Determine the [x, y] coordinate at the center of the cell enclosing the given text.  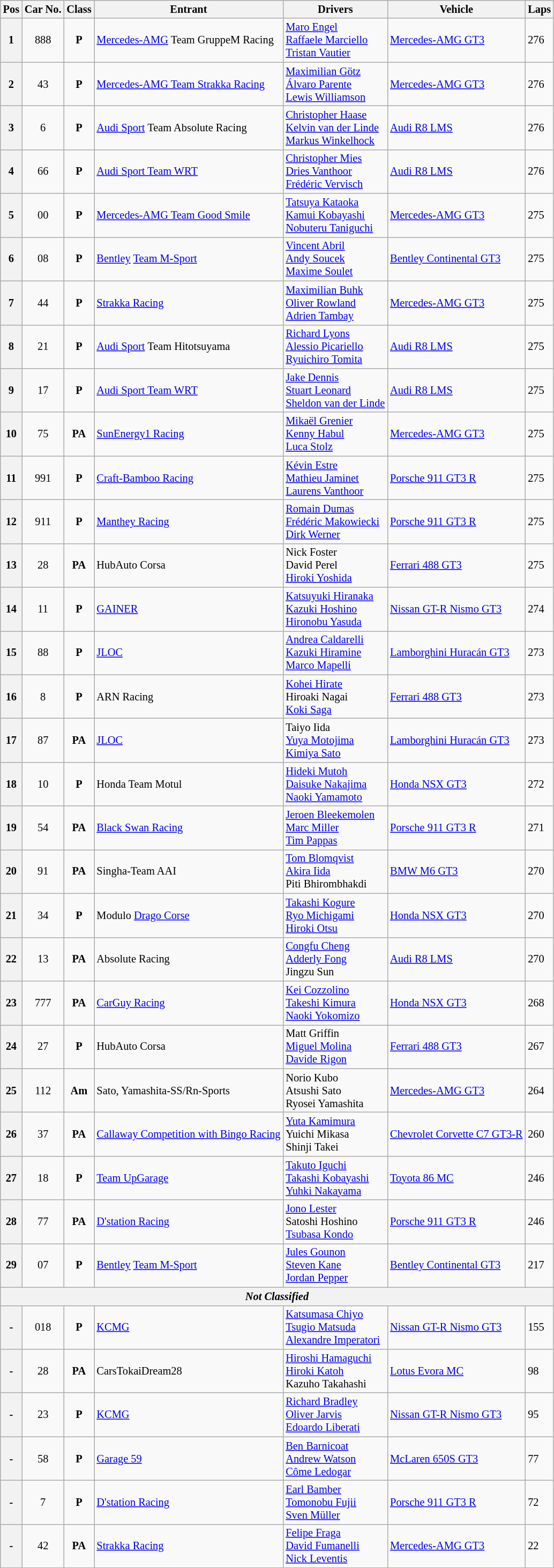
Car No. [43, 9]
Jeroen Bleekemolen Marc Miller Tim Pappas [335, 828]
Tom Blomqvist Akira Iida Piti Bhirombhakdi [335, 871]
Team UpGarage [189, 1178]
Mercedes-AMG Team GruppeM Racing [189, 40]
1 [11, 40]
Mercedes-AMG Team Good Smile [189, 215]
26 [11, 1134]
42 [43, 1546]
5 [11, 215]
ARN Racing [189, 697]
Kévin Estre Mathieu Jaminet Laurens Vanthoor [335, 478]
20 [11, 871]
12 [11, 521]
Entrant [189, 9]
Earl Bamber Tomonobu Fujii Sven Müller [335, 1502]
Mercedes-AMG Team Strakka Racing [189, 84]
Maximilian Buhk Oliver Rowland Adrien Tambay [335, 303]
66 [43, 171]
Pos [11, 9]
44 [43, 303]
00 [43, 215]
Hiroshi Hamaguchi Hiroki Katoh Kazuho Takahashi [335, 1371]
Ben Barnicoat Andrew Watson Côme Ledogar [335, 1459]
Callaway Competition with Bingo Racing [189, 1134]
9 [11, 390]
Manthey Racing [189, 521]
274 [539, 609]
29 [11, 1265]
Audi Sport Team Absolute Racing [189, 128]
Takuto Iguchi Takashi Kobayashi Yuhki Nakayama [335, 1178]
Black Swan Racing [189, 828]
Kei Cozzolino Takeshi Kimura Naoki Yokomizo [335, 1003]
GAINER [189, 609]
264 [539, 1091]
Not Classified [277, 1296]
Toyota 86 MC [456, 1178]
Jules Gounon Steven Kane Jordan Pepper [335, 1265]
15 [11, 653]
Katsumasa Chiyo Tsugio Matsuda Alexandre Imperatori [335, 1327]
34 [43, 915]
75 [43, 434]
Romain Dumas Frédéric Makowiecki Dirk Werner [335, 521]
Matt Griffin Miguel Molina Davide Rigon [335, 1047]
Yuta Kamimura Yuichi Mikasa Shinji Takei [335, 1134]
Am [79, 1091]
Katsuyuki Hiranaka Kazuki Hoshino Hironobu Yasuda [335, 609]
54 [43, 828]
SunEnergy1 Racing [189, 434]
CarGuy Racing [189, 1003]
Christopher Mies Dries Vanthoor Frédéric Vervisch [335, 171]
Felipe Fraga David Fumanelli Nick Leventis [335, 1546]
777 [43, 1003]
Honda Team Motul [189, 784]
58 [43, 1459]
Norio Kubo Atsushi Sato Ryosei Yamashita [335, 1091]
87 [43, 740]
McLaren 650S GT3 [456, 1459]
95 [539, 1415]
Sato, Yamashita-SS/Rn-Sports [189, 1091]
888 [43, 40]
991 [43, 478]
271 [539, 828]
Drivers [335, 9]
Absolute Racing [189, 959]
267 [539, 1047]
3 [11, 128]
217 [539, 1265]
37 [43, 1134]
CarsTokaiDream28 [189, 1371]
Richard Lyons Alessio Picariello Ryuichiro Tomita [335, 347]
911 [43, 521]
98 [539, 1371]
268 [539, 1003]
07 [43, 1265]
72 [539, 1502]
Singha-Team AAI [189, 871]
4 [11, 171]
Garage 59 [189, 1459]
112 [43, 1091]
43 [43, 84]
Nick Foster David Perel Hiroki Yoshida [335, 565]
Class [79, 9]
155 [539, 1327]
272 [539, 784]
Craft-Bamboo Racing [189, 478]
14 [11, 609]
Modulo Drago Corse [189, 915]
Jake Dennis Stuart Leonard Sheldon van der Linde [335, 390]
Jono Lester Satoshi Hoshino Tsubasa Kondo [335, 1222]
260 [539, 1134]
Takashi Kogure Ryo Michigami Hiroki Otsu [335, 915]
Maro Engel Raffaele Marciello Tristan Vautier [335, 40]
Lotus Evora MC [456, 1371]
Richard Bradley Oliver Jarvis Edoardo Liberati [335, 1415]
88 [43, 653]
Kohei Hirate Hiroaki Nagai Koki Saga [335, 697]
Tatsuya Kataoka Kamui Kobayashi Nobuteru Taniguchi [335, 215]
Chevrolet Corvette C7 GT3-R [456, 1134]
Congfu Cheng Adderly Fong Jingzu Sun [335, 959]
Andrea Caldarelli Kazuki Hiramine Marco Mapelli [335, 653]
19 [11, 828]
16 [11, 697]
018 [43, 1327]
25 [11, 1091]
Maximilian Götz Álvaro Parente Lewis Williamson [335, 84]
Vehicle [456, 9]
Vincent Abril Andy Soucek Maxime Soulet [335, 259]
Christopher Haase Kelvin van der Linde Markus Winkelhock [335, 128]
Hideki Mutoh Daisuke Nakajima Naoki Yamamoto [335, 784]
2 [11, 84]
BMW M6 GT3 [456, 871]
Mikaël Grenier Kenny Habul Luca Stolz [335, 434]
Audi Sport Team Hitotsuyama [189, 347]
Taiyo Iida Yuya Motojima Kimiya Sato [335, 740]
24 [11, 1047]
08 [43, 259]
91 [43, 871]
Laps [539, 9]
